Search for the cell housing the specified text and yield its (X, Y) center coordinate. 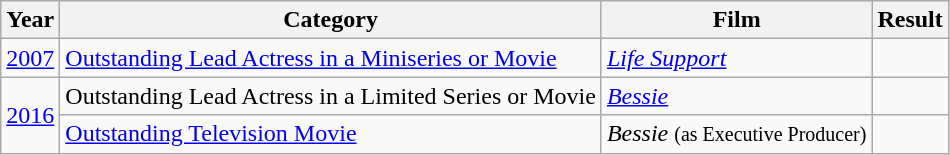
Outstanding Television Movie (331, 134)
Bessie (736, 96)
Year (30, 20)
Category (331, 20)
Bessie (as Executive Producer) (736, 134)
2016 (30, 115)
Film (736, 20)
Outstanding Lead Actress in a Limited Series or Movie (331, 96)
Life Support (736, 58)
2007 (30, 58)
Result (910, 20)
Outstanding Lead Actress in a Miniseries or Movie (331, 58)
